Search for the cell housing the specified text and yield its (X, Y) center coordinate. 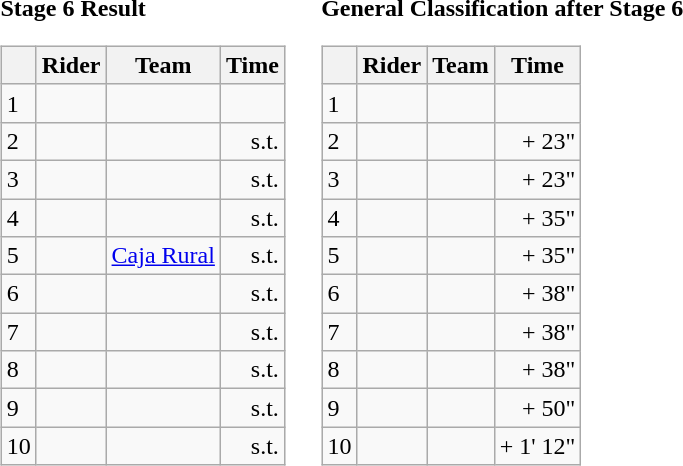
+ 50" (538, 408)
+ 1' 12" (538, 446)
Caja Rural (163, 256)
